Locate the cell with the specified text and output its [x, y] center coordinate. 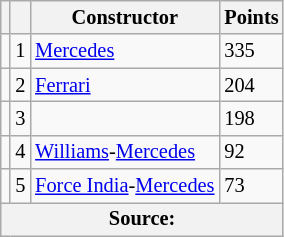
73 [251, 186]
204 [251, 85]
92 [251, 152]
335 [251, 51]
Mercedes [124, 51]
Constructor [124, 17]
2 [20, 85]
1 [20, 51]
4 [20, 152]
Ferrari [124, 85]
3 [20, 118]
198 [251, 118]
Points [251, 17]
5 [20, 186]
Williams-Mercedes [124, 152]
Force India-Mercedes [124, 186]
Source: [142, 219]
